Provide the (X, Y) coordinate of the cell's center where the given text is located.  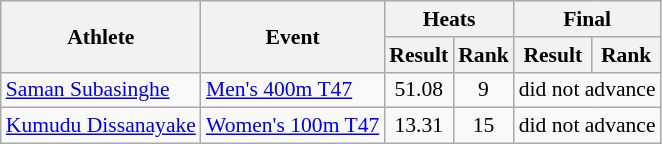
9 (484, 90)
Saman Subasinghe (101, 90)
Heats (448, 19)
13.31 (418, 126)
Kumudu Dissanayake (101, 126)
Event (292, 36)
Final (588, 19)
Athlete (101, 36)
Men's 400m T47 (292, 90)
51.08 (418, 90)
Women's 100m T47 (292, 126)
15 (484, 126)
